From the cell containing the given text, extract its center point as [x, y] coordinate. 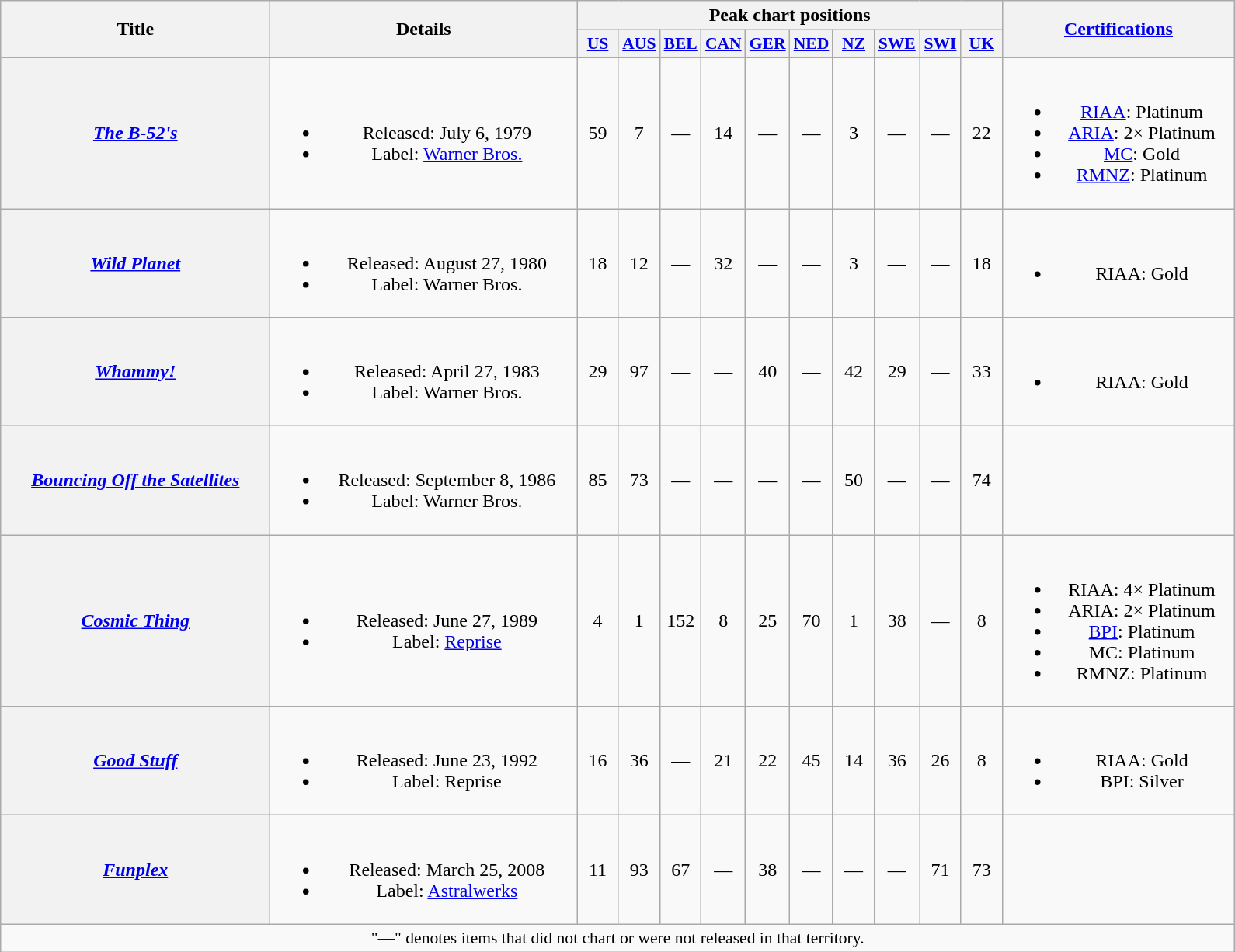
93 [638, 870]
Released: March 25, 2008Label: Astralwerks [424, 870]
85 [598, 481]
SWI [940, 44]
16 [598, 761]
Released: September 8, 1986Label: Warner Bros. [424, 481]
AUS [638, 44]
Certifications [1118, 30]
12 [638, 262]
71 [940, 870]
7 [638, 133]
21 [724, 761]
74 [982, 481]
Released: July 6, 1979Label: Warner Bros. [424, 133]
Released: August 27, 1980Label: Warner Bros. [424, 262]
NZ [853, 44]
US [598, 44]
CAN [724, 44]
Title [135, 30]
50 [853, 481]
25 [767, 621]
RIAA: PlatinumARIA: 2× PlatinumMC: GoldRMNZ: Platinum [1118, 133]
11 [598, 870]
32 [724, 262]
Released: June 23, 1992Label: Reprise [424, 761]
RIAA: 4× PlatinumARIA: 2× PlatinumBPI: PlatinumMC: PlatinumRMNZ: Platinum [1118, 621]
Whammy! [135, 372]
45 [812, 761]
Details [424, 30]
33 [982, 372]
Good Stuff [135, 761]
GER [767, 44]
RIAA: GoldBPI: Silver [1118, 761]
SWE [897, 44]
UK [982, 44]
152 [680, 621]
97 [638, 372]
BEL [680, 44]
Wild Planet [135, 262]
"—" denotes items that did not chart or were not released in that territory. [618, 938]
70 [812, 621]
Cosmic Thing [135, 621]
Funplex [135, 870]
Peak chart positions [790, 16]
Bouncing Off the Satellites [135, 481]
59 [598, 133]
Released: June 27, 1989Label: Reprise [424, 621]
Released: April 27, 1983Label: Warner Bros. [424, 372]
NED [812, 44]
The B-52's [135, 133]
67 [680, 870]
40 [767, 372]
26 [940, 761]
4 [598, 621]
42 [853, 372]
